Identify which cell holds the provided text, then report its [X, Y] central coordinate. 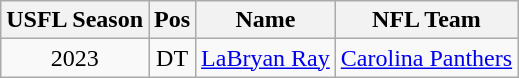
NFL Team [426, 20]
USFL Season [75, 20]
Name [266, 20]
LaBryan Ray [266, 58]
DT [172, 58]
Pos [172, 20]
Carolina Panthers [426, 58]
2023 [75, 58]
